From the cell containing the given text, extract its center point as [x, y] coordinate. 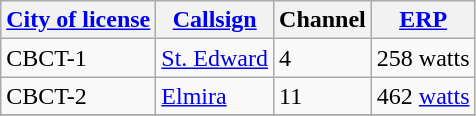
4 [323, 58]
Elmira [215, 96]
11 [323, 96]
City of license [78, 20]
Channel [323, 20]
CBCT-1 [78, 58]
462 watts [423, 96]
ERP [423, 20]
Callsign [215, 20]
CBCT-2 [78, 96]
258 watts [423, 58]
St. Edward [215, 58]
